Identify which cell holds the provided text, then report its (X, Y) central coordinate. 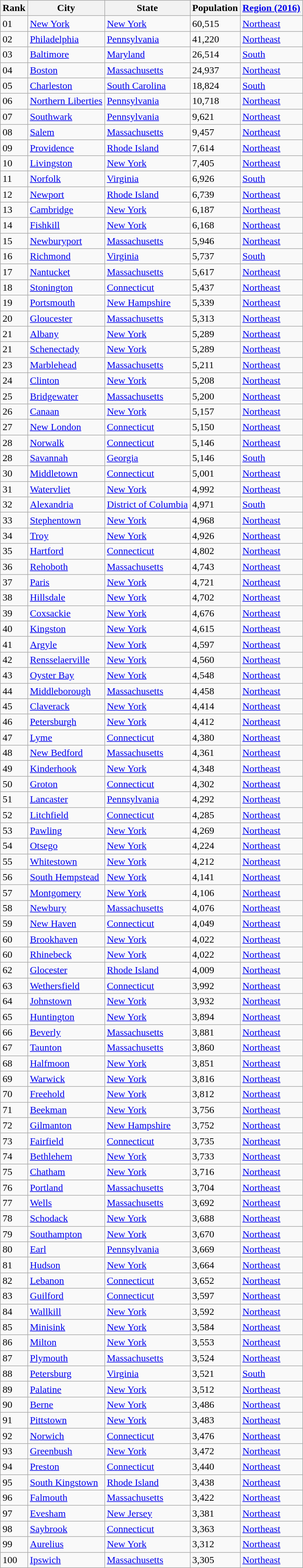
56 (14, 877)
3,584 (215, 1327)
4,971 (215, 505)
Southampton (66, 1234)
10,718 (215, 101)
3,670 (215, 1234)
83 (14, 1296)
New Jersey (147, 1513)
3,553 (215, 1343)
District of Columbia (147, 505)
3,592 (215, 1312)
Northern Liberties (66, 101)
Warwick (66, 1079)
82 (14, 1281)
Fishkill (66, 225)
3,472 (215, 1451)
3,733 (215, 1156)
Portland (66, 1188)
Georgia (147, 458)
New London (66, 427)
Chatham (66, 1172)
Rhinebeck (66, 955)
14 (14, 225)
69 (14, 1079)
Halfmoon (66, 1063)
71 (14, 1110)
Rank (14, 8)
6,739 (215, 194)
Hartford (66, 551)
4,348 (215, 769)
95 (14, 1482)
4,548 (215, 675)
94 (14, 1467)
Stephentown (66, 520)
Earl (66, 1250)
Otsego (66, 846)
3,312 (215, 1544)
3,652 (215, 1281)
36 (14, 567)
Beverly (66, 1032)
93 (14, 1451)
Wethersfield (66, 986)
03 (14, 55)
4,560 (215, 660)
32 (14, 505)
4,269 (215, 830)
7,405 (215, 163)
5,437 (215, 287)
Boston (66, 70)
4,458 (215, 691)
26,514 (215, 55)
59 (14, 923)
Portsmouth (66, 303)
Livingston (66, 163)
Gilmanton (66, 1125)
31 (14, 489)
Huntington (66, 1017)
3,486 (215, 1405)
Gloucester (66, 318)
Schenectady (66, 349)
Minisink (66, 1327)
3,363 (215, 1529)
27 (14, 427)
3,704 (215, 1188)
4,141 (215, 877)
Albany (66, 334)
47 (14, 738)
Norwalk (66, 442)
92 (14, 1435)
Richmond (66, 256)
Middleborough (66, 691)
3,716 (215, 1172)
97 (14, 1513)
3,669 (215, 1250)
39 (14, 613)
4,412 (215, 722)
77 (14, 1203)
Greenbush (66, 1451)
5,737 (215, 256)
99 (14, 1544)
78 (14, 1219)
02 (14, 39)
4,212 (215, 861)
89 (14, 1389)
5,157 (215, 411)
Population (215, 8)
18,824 (215, 86)
Rensselaerville (66, 660)
Petersburgh (66, 722)
54 (14, 846)
3,860 (215, 1048)
08 (14, 132)
73 (14, 1141)
53 (14, 830)
86 (14, 1343)
Freehold (66, 1094)
01 (14, 24)
Wells (66, 1203)
Evesham (66, 1513)
3,524 (215, 1358)
41 (14, 644)
Coxsackie (66, 613)
Salem (66, 132)
20 (14, 318)
Alexandria (66, 505)
81 (14, 1265)
Petersburg (66, 1374)
40 (14, 629)
Baltimore (66, 55)
96 (14, 1498)
17 (14, 272)
3,851 (215, 1063)
67 (14, 1048)
18 (14, 287)
34 (14, 536)
Litchfield (66, 815)
Wallkill (66, 1312)
06 (14, 101)
4,992 (215, 489)
43 (14, 675)
3,752 (215, 1125)
13 (14, 210)
4,049 (215, 923)
52 (14, 815)
4,802 (215, 551)
80 (14, 1250)
35 (14, 551)
10 (14, 163)
85 (14, 1327)
Berne (66, 1405)
3,521 (215, 1374)
3,881 (215, 1032)
3,692 (215, 1203)
33 (14, 520)
Charleston (66, 86)
Preston (66, 1467)
6,187 (215, 210)
Newburyport (66, 241)
Ipswich (66, 1560)
41,220 (215, 39)
44 (14, 691)
3,440 (215, 1467)
3,438 (215, 1482)
Aurelius (66, 1544)
Clinton (66, 380)
Pittstown (66, 1420)
57 (14, 892)
Lebanon (66, 1281)
3,992 (215, 986)
Claverack (66, 707)
3,735 (215, 1141)
62 (14, 970)
Whitestown (66, 861)
Newport (66, 194)
Rehoboth (66, 567)
42 (14, 660)
5,208 (215, 380)
Hillsdale (66, 598)
Bridgewater (66, 396)
98 (14, 1529)
3,816 (215, 1079)
Savannah (66, 458)
4,106 (215, 892)
04 (14, 70)
Schodack (66, 1219)
Pawling (66, 830)
5,313 (215, 318)
46 (14, 722)
4,380 (215, 738)
City (66, 8)
Montgomery (66, 892)
Johnstown (66, 1001)
9,621 (215, 117)
Lancaster (66, 799)
5,200 (215, 396)
Norwich (66, 1435)
Marblehead (66, 365)
6,926 (215, 179)
4,615 (215, 629)
58 (14, 908)
Oyster Bay (66, 675)
Norfolk (66, 179)
23 (14, 365)
75 (14, 1172)
Canaan (66, 411)
4,743 (215, 567)
Region (2016) (271, 8)
50 (14, 784)
4,702 (215, 598)
Maryland (147, 55)
South Hempstead (66, 877)
Falmouth (66, 1498)
90 (14, 1405)
3,894 (215, 1017)
37 (14, 582)
Saybrook (66, 1529)
66 (14, 1032)
3,597 (215, 1296)
4,224 (215, 846)
Milton (66, 1343)
09 (14, 148)
Kingston (66, 629)
New Haven (66, 923)
24,937 (215, 70)
25 (14, 396)
11 (14, 179)
New Bedford (66, 753)
4,968 (215, 520)
88 (14, 1374)
9,457 (215, 132)
5,946 (215, 241)
45 (14, 707)
51 (14, 799)
5,339 (215, 303)
6,168 (215, 225)
State (147, 8)
Kinderhook (66, 769)
4,009 (215, 970)
55 (14, 861)
68 (14, 1063)
Providence (66, 148)
49 (14, 769)
5,150 (215, 427)
Brookhaven (66, 939)
3,483 (215, 1420)
3,688 (215, 1219)
South Carolina (147, 86)
Argyle (66, 644)
Southwark (66, 117)
South Kingstown (66, 1482)
4,302 (215, 784)
Guilford (66, 1296)
24 (14, 380)
Hudson (66, 1265)
Bethlehem (66, 1156)
4,285 (215, 815)
12 (14, 194)
79 (14, 1234)
76 (14, 1188)
Nantucket (66, 272)
Philadelphia (66, 39)
3,812 (215, 1094)
3,422 (215, 1498)
Paris (66, 582)
Troy (66, 536)
Stonington (66, 287)
4,292 (215, 799)
7,614 (215, 148)
72 (14, 1125)
3,305 (215, 1560)
Glocester (66, 970)
15 (14, 241)
3,932 (215, 1001)
3,476 (215, 1435)
4,721 (215, 582)
84 (14, 1312)
Taunton (66, 1048)
87 (14, 1358)
Watervliet (66, 489)
5,617 (215, 272)
Groton (66, 784)
Fairfield (66, 1141)
Middletown (66, 474)
70 (14, 1094)
63 (14, 986)
64 (14, 1001)
48 (14, 753)
4,414 (215, 707)
3,381 (215, 1513)
4,076 (215, 908)
Cambridge (66, 210)
4,926 (215, 536)
60,515 (215, 24)
3,756 (215, 1110)
4,597 (215, 644)
3,512 (215, 1389)
5,211 (215, 365)
38 (14, 598)
Lyme (66, 738)
30 (14, 474)
Palatine (66, 1389)
19 (14, 303)
4,676 (215, 613)
5,001 (215, 474)
4,361 (215, 753)
16 (14, 256)
Newbury (66, 908)
91 (14, 1420)
26 (14, 411)
Beekman (66, 1110)
74 (14, 1156)
05 (14, 86)
07 (14, 117)
100 (14, 1560)
65 (14, 1017)
3,664 (215, 1265)
Plymouth (66, 1358)
